Provide the (x, y) coordinate of the cell's center where the given text is located.  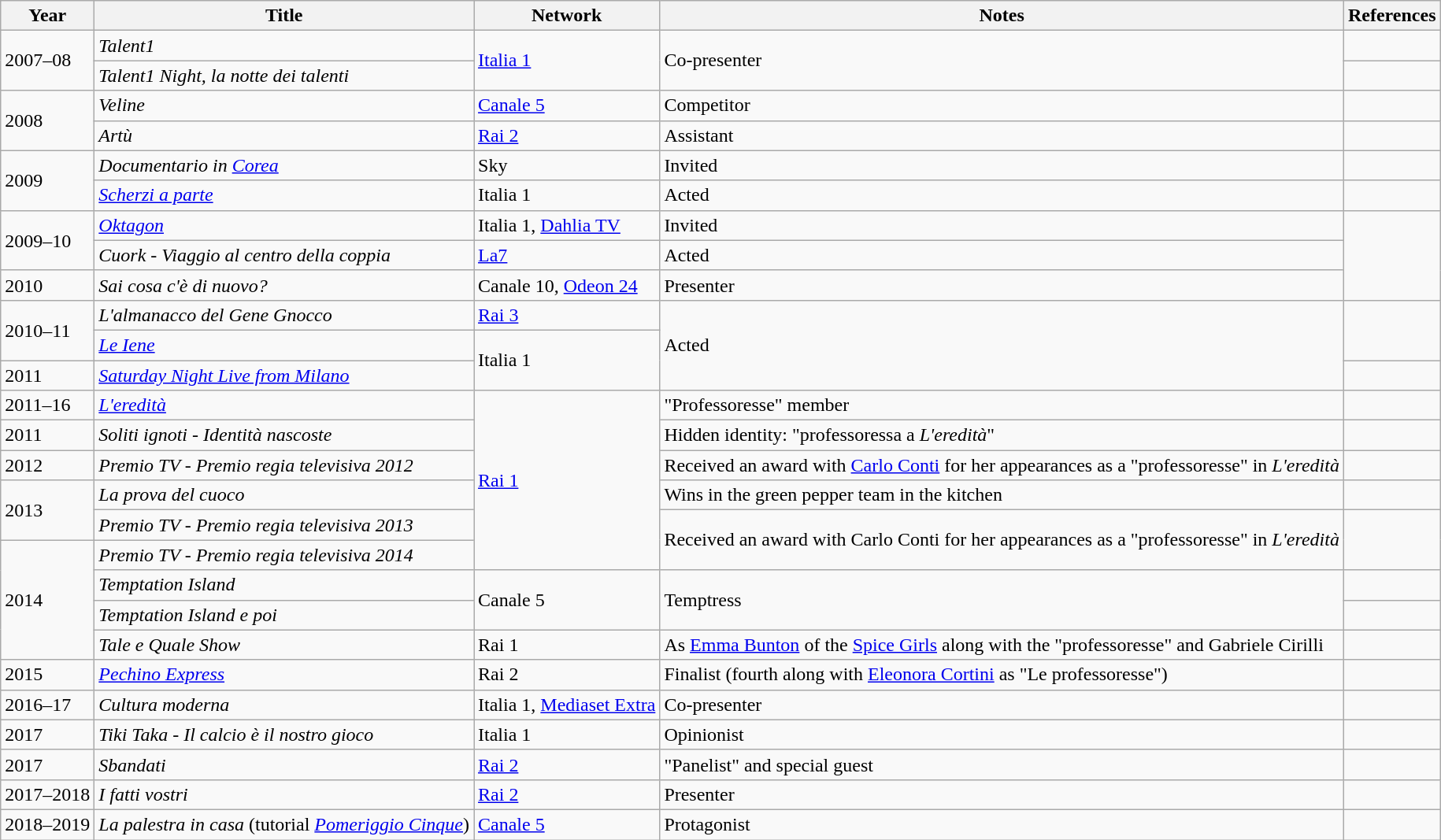
Italia 1, Dahlia TV (567, 225)
Sky (567, 165)
Saturday Night Live from Milano (284, 376)
2012 (47, 465)
Assistant (1002, 135)
"Professoresse" member (1002, 405)
I fatti vostri (284, 794)
Artù (284, 135)
2010–11 (47, 330)
Premio TV - Premio regia televisiva 2012 (284, 465)
Cuork - Viaggio al centro della coppia (284, 255)
2009 (47, 180)
Year (47, 16)
2011–16 (47, 405)
Finalist (fourth along with Eleonora Cortini as "Le professoresse") (1002, 675)
Notes (1002, 16)
Competitor (1002, 105)
2015 (47, 675)
Protagonist (1002, 824)
As Emma Bunton of the Spice Girls along with the "professoresse" and Gabriele Cirilli (1002, 645)
2008 (47, 120)
Talent1 (284, 46)
La palestra in casa (tutorial Pomeriggio Cinque) (284, 824)
La7 (567, 255)
Temptation Island (284, 585)
2010 (47, 285)
La prova del cuoco (284, 495)
2014 (47, 600)
L'eredità (284, 405)
Temptation Island e poi (284, 615)
Talent1 Night, la notte dei talenti (284, 76)
"Panelist" and special guest (1002, 764)
Temptress (1002, 600)
2007–08 (47, 61)
Italia 1, Mediaset Extra (567, 705)
Premio TV - Premio regia televisiva 2013 (284, 525)
2017–2018 (47, 794)
Rai 3 (567, 315)
Sai cosa c'è di nuovo? (284, 285)
Opinionist (1002, 735)
2013 (47, 510)
Documentario in Corea (284, 165)
Oktagon (284, 225)
Tiki Taka - Il calcio è il nostro gioco (284, 735)
Cultura moderna (284, 705)
Soliti ignoti - Identità nascoste (284, 435)
2016–17 (47, 705)
Pechino Express (284, 675)
Canale 10, Odeon 24 (567, 285)
Le Iene (284, 345)
Tale e Quale Show (284, 645)
Veline (284, 105)
Scherzi a parte (284, 195)
Premio TV - Premio regia televisiva 2014 (284, 555)
L'almanacco del Gene Gnocco (284, 315)
Title (284, 16)
2018–2019 (47, 824)
Network (567, 16)
Wins in the green pepper team in the kitchen (1002, 495)
References (1392, 16)
2009–10 (47, 240)
Hidden identity: "professoressa a L'eredità" (1002, 435)
Sbandati (284, 764)
